Scan for the cell matching the given text and deliver its [X, Y] coordinate at center. 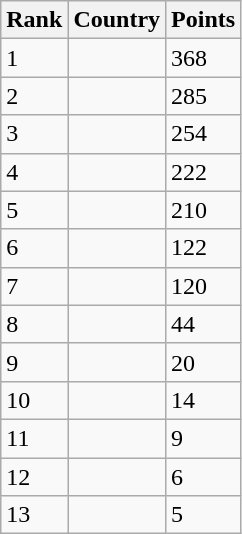
13 [34, 515]
8 [34, 324]
14 [204, 400]
1 [34, 58]
12 [34, 477]
10 [34, 400]
11 [34, 438]
4 [34, 172]
Rank [34, 20]
20 [204, 362]
2 [34, 96]
Points [204, 20]
222 [204, 172]
7 [34, 286]
254 [204, 134]
3 [34, 134]
120 [204, 286]
122 [204, 248]
368 [204, 58]
210 [204, 210]
44 [204, 324]
Country [117, 20]
285 [204, 96]
